Scan for the cell matching the given text and deliver its (x, y) coordinate at center. 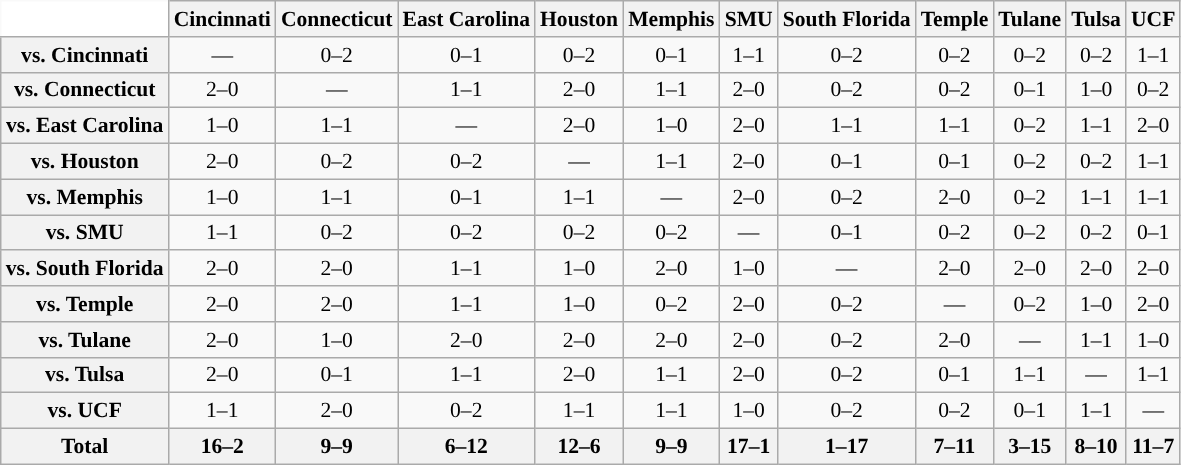
Temple (955, 19)
vs. South Florida (85, 269)
12–6 (579, 447)
3–15 (1030, 447)
vs. Tulsa (85, 375)
Memphis (671, 19)
Houston (579, 19)
vs. Connecticut (85, 90)
vs. Memphis (85, 197)
Tulsa (1096, 19)
6–12 (466, 447)
1–17 (847, 447)
7–11 (955, 447)
16–2 (222, 447)
8–10 (1096, 447)
Tulane (1030, 19)
vs. East Carolina (85, 126)
vs. Houston (85, 162)
Cincinnati (222, 19)
vs. UCF (85, 411)
East Carolina (466, 19)
vs. Cincinnati (85, 55)
vs. SMU (85, 233)
South Florida (847, 19)
Total (85, 447)
UCF (1153, 19)
vs. Temple (85, 304)
SMU (749, 19)
17–1 (749, 447)
Connecticut (337, 19)
vs. Tulane (85, 340)
11–7 (1153, 447)
